Locate the cell with the specified text and output its (X, Y) center coordinate. 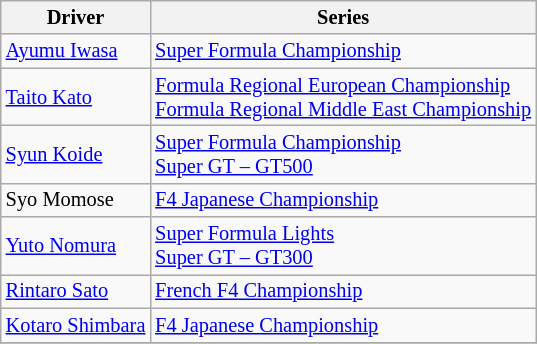
Series (343, 17)
Yuto Nomura (76, 246)
Super Formula Championship (343, 51)
Super Formula ChampionshipSuper GT – GT500 (343, 154)
Syo Momose (76, 200)
Kotaro Shimbara (76, 325)
Taito Kato (76, 97)
French F4 Championship (343, 291)
Driver (76, 17)
Formula Regional European ChampionshipFormula Regional Middle East Championship (343, 97)
Syun Koide (76, 154)
Ayumu Iwasa (76, 51)
Super Formula LightsSuper GT – GT300 (343, 246)
Rintaro Sato (76, 291)
